Detect which cell encompasses the target text, then output its [x, y] center coordinate. 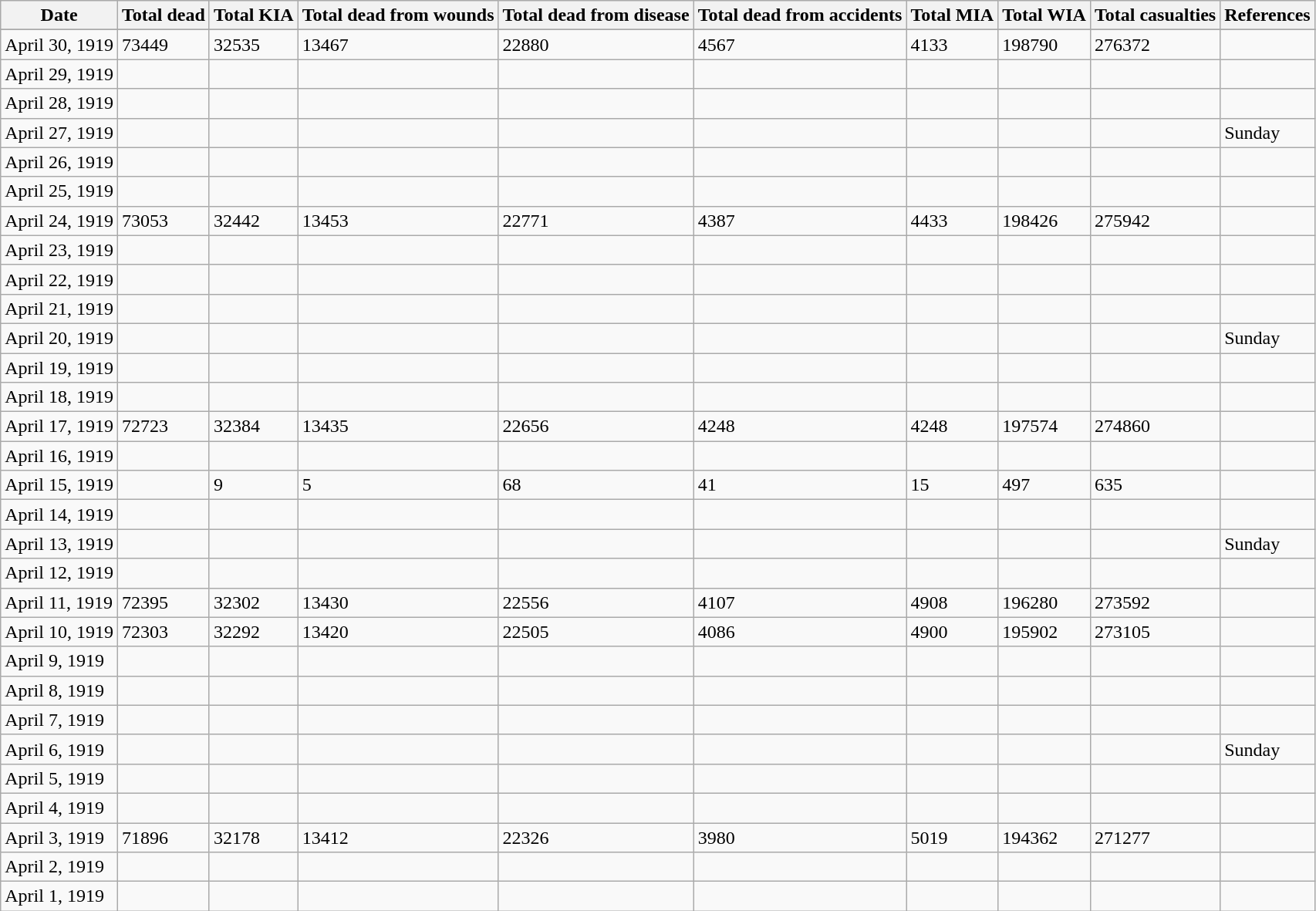
4133 [952, 45]
Total KIA [253, 15]
32442 [253, 221]
197574 [1044, 427]
Total dead [164, 15]
22771 [596, 221]
4908 [952, 602]
April 8, 1919 [59, 690]
5 [398, 485]
32302 [253, 602]
32292 [253, 632]
Date [59, 15]
32384 [253, 427]
73449 [164, 45]
April 19, 1919 [59, 368]
April 7, 1919 [59, 720]
4387 [800, 221]
April 17, 1919 [59, 427]
April 1, 1919 [59, 896]
4433 [952, 221]
273105 [1155, 632]
April 21, 1919 [59, 309]
Total MIA [952, 15]
273592 [1155, 602]
68 [596, 485]
13435 [398, 427]
April 4, 1919 [59, 808]
198790 [1044, 45]
72395 [164, 602]
196280 [1044, 602]
April 12, 1919 [59, 573]
13412 [398, 837]
22880 [596, 45]
References [1268, 15]
April 13, 1919 [59, 544]
Total dead from disease [596, 15]
5019 [952, 837]
195902 [1044, 632]
13453 [398, 221]
275942 [1155, 221]
April 23, 1919 [59, 250]
April 14, 1919 [59, 515]
April 6, 1919 [59, 749]
Total dead from accidents [800, 15]
13467 [398, 45]
198426 [1044, 221]
April 20, 1919 [59, 338]
Total WIA [1044, 15]
April 3, 1919 [59, 837]
April 22, 1919 [59, 279]
72303 [164, 632]
April 10, 1919 [59, 632]
April 26, 1919 [59, 162]
72723 [164, 427]
April 29, 1919 [59, 74]
194362 [1044, 837]
April 5, 1919 [59, 778]
April 15, 1919 [59, 485]
April 9, 1919 [59, 661]
32178 [253, 837]
32535 [253, 45]
April 30, 1919 [59, 45]
635 [1155, 485]
3980 [800, 837]
15 [952, 485]
4086 [800, 632]
Total dead from wounds [398, 15]
13420 [398, 632]
April 2, 1919 [59, 867]
Total casualties [1155, 15]
271277 [1155, 837]
April 27, 1919 [59, 133]
9 [253, 485]
4107 [800, 602]
276372 [1155, 45]
April 18, 1919 [59, 397]
22556 [596, 602]
22656 [596, 427]
4900 [952, 632]
April 11, 1919 [59, 602]
71896 [164, 837]
13430 [398, 602]
April 28, 1919 [59, 103]
April 16, 1919 [59, 456]
41 [800, 485]
274860 [1155, 427]
April 24, 1919 [59, 221]
4567 [800, 45]
497 [1044, 485]
73053 [164, 221]
22326 [596, 837]
April 25, 1919 [59, 191]
22505 [596, 632]
